Output the (X, Y) coordinate of the center of the cell containing the given text.  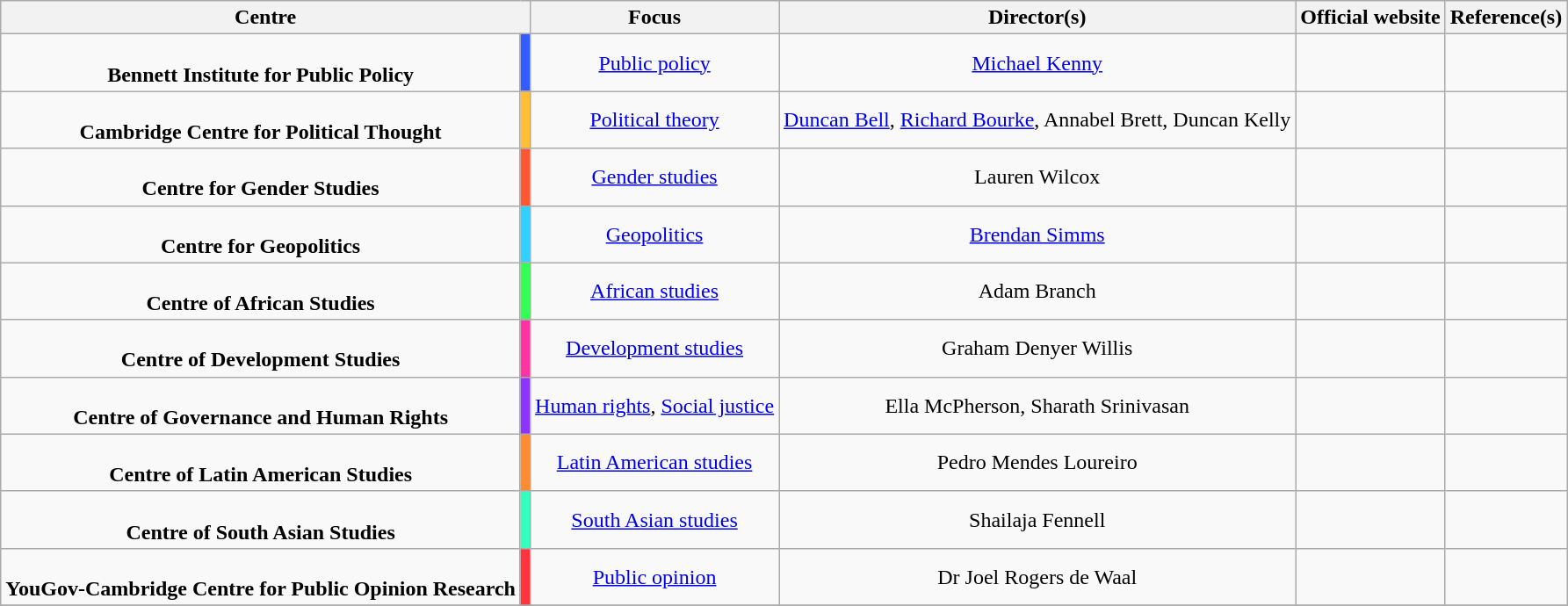
Cambridge Centre for Political Thought (261, 119)
Public opinion (655, 576)
South Asian studies (655, 520)
Pedro Mendes Loureiro (1037, 462)
Official website (1370, 18)
Centre of Latin American Studies (261, 462)
Centre for Geopolitics (261, 234)
Shailaja Fennell (1037, 520)
Latin American studies (655, 462)
Centre of Governance and Human Rights (261, 406)
Bennett Institute for Public Policy (261, 63)
Adam Branch (1037, 292)
Gender studies (655, 177)
Centre of African Studies (261, 292)
YouGov-Cambridge Centre for Public Opinion Research (261, 576)
Lauren Wilcox (1037, 177)
Brendan Simms (1037, 234)
Development studies (655, 348)
Centre of South Asian Studies (261, 520)
Focus (655, 18)
Public policy (655, 63)
Geopolitics (655, 234)
Reference(s) (1506, 18)
Graham Denyer Willis (1037, 348)
Ella McPherson, Sharath Srinivasan (1037, 406)
Political theory (655, 119)
Centre of Development Studies (261, 348)
Centre (265, 18)
Michael Kenny (1037, 63)
Human rights, Social justice (655, 406)
Duncan Bell, Richard Bourke, Annabel Brett, Duncan Kelly (1037, 119)
Dr Joel Rogers de Waal (1037, 576)
Director(s) (1037, 18)
Centre for Gender Studies (261, 177)
African studies (655, 292)
